Find where the given text appears and provide that cell's center as (x, y) coordinate. 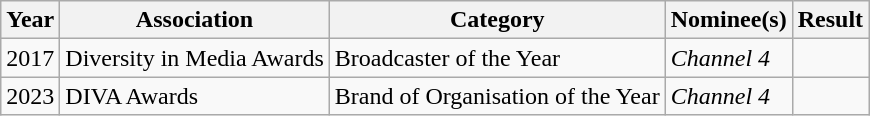
DIVA Awards (194, 96)
Nominee(s) (728, 20)
2017 (30, 58)
Diversity in Media Awards (194, 58)
2023 (30, 96)
Result (830, 20)
Association (194, 20)
Brand of Organisation of the Year (497, 96)
Category (497, 20)
Broadcaster of the Year (497, 58)
Year (30, 20)
